Provide the [x, y] coordinate of the cell's center where the given text is located.  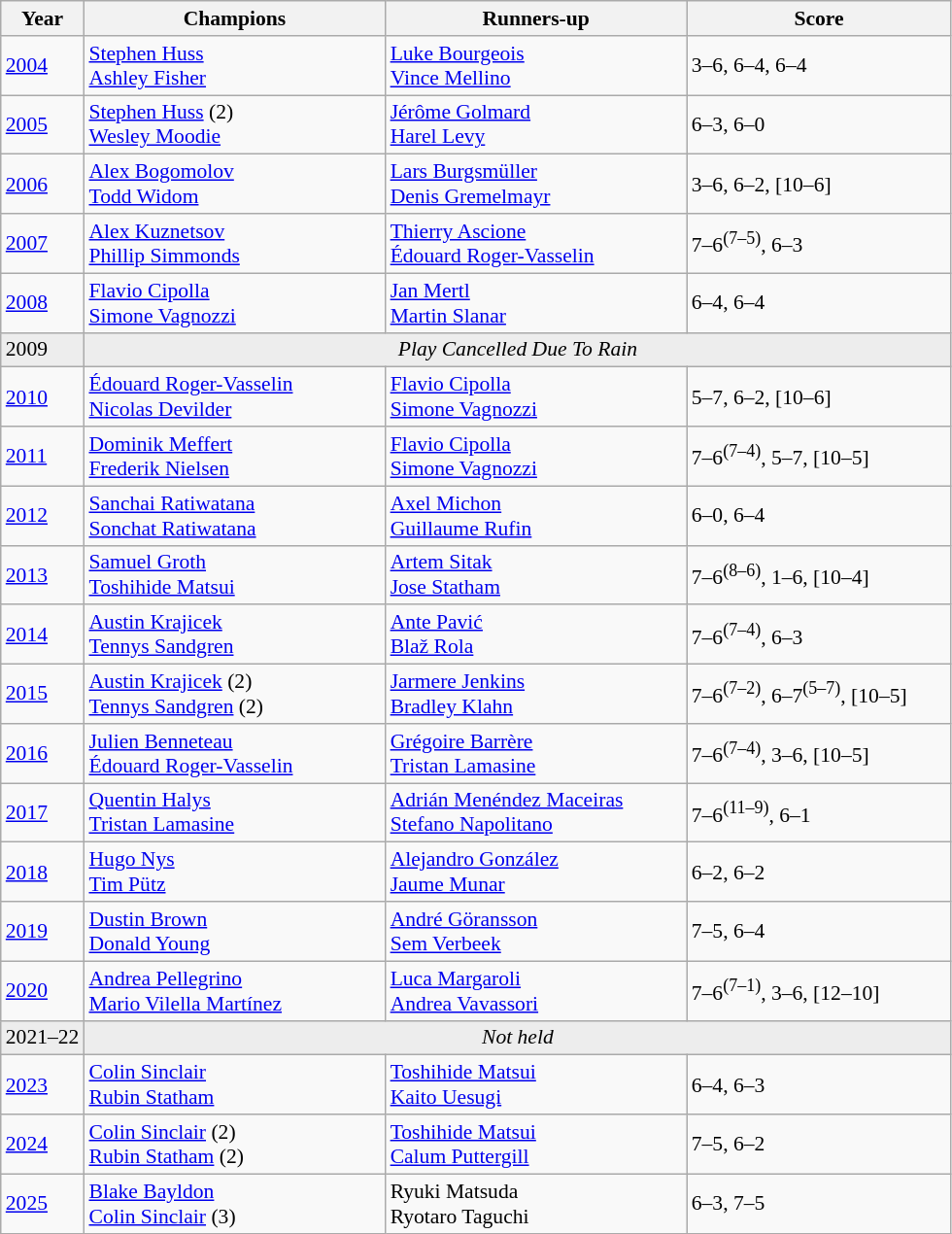
6–4, 6–4 [820, 303]
Not held [517, 1038]
Runners-up [536, 18]
Dustin Brown Donald Young [234, 931]
2009 [43, 350]
7–5, 6–4 [820, 931]
Stephen Huss Ashley Fisher [234, 66]
7–6(7–5), 6–3 [820, 243]
2014 [43, 635]
Grégoire Barrère Tristan Lamasine [536, 754]
2023 [43, 1084]
6–3, 7–5 [820, 1203]
2005 [43, 124]
7–6(8–6), 1–6, [10–4] [820, 575]
2020 [43, 991]
7–6(7–2), 6–7(5–7), [10–5] [820, 694]
Colin Sinclair Rubin Statham [234, 1084]
Lars Burgsmüller Denis Gremelmayr [536, 185]
Colin Sinclair (2) Rubin Statham (2) [234, 1145]
7–6(7–1), 3–6, [12–10] [820, 991]
2013 [43, 575]
7–6(7–4), 6–3 [820, 635]
2015 [43, 694]
7–5, 6–2 [820, 1145]
Thierry Ascione Édouard Roger-Vasselin [536, 243]
Toshihide Matsui Kaito Uesugi [536, 1084]
Quentin Halys Tristan Lamasine [234, 812]
6–3, 6–0 [820, 124]
2016 [43, 754]
Score [820, 18]
2012 [43, 515]
Jérôme Golmard Harel Levy [536, 124]
Austin Krajicek (2) Tennys Sandgren (2) [234, 694]
Adrián Menéndez Maceiras Stefano Napolitano [536, 812]
Play Cancelled Due To Rain [517, 350]
7–6(7–4), 5–7, [10–5] [820, 457]
3–6, 6–2, [10–6] [820, 185]
André Göransson Sem Verbeek [536, 931]
6–4, 6–3 [820, 1084]
Jarmere Jenkins Bradley Klahn [536, 694]
Andrea Pellegrino Mario Vilella Martínez [234, 991]
Stephen Huss (2) Wesley Moodie [234, 124]
Édouard Roger-Vasselin Nicolas Devilder [234, 396]
Axel Michon Guillaume Rufin [536, 515]
7–6(11–9), 6–1 [820, 812]
2021–22 [43, 1038]
2006 [43, 185]
2008 [43, 303]
Blake Bayldon Colin Sinclair (3) [234, 1203]
3–6, 6–4, 6–4 [820, 66]
2017 [43, 812]
Luca Margaroli Andrea Vavassori [536, 991]
Luke Bourgeois Vince Mellino [536, 66]
Toshihide Matsui Calum Puttergill [536, 1145]
Sanchai Ratiwatana Sonchat Ratiwatana [234, 515]
2004 [43, 66]
7–6(7–4), 3–6, [10–5] [820, 754]
6–2, 6–2 [820, 873]
Ryuki Matsuda Ryotaro Taguchi [536, 1203]
Dominik Meffert Frederik Nielsen [234, 457]
Hugo Nys Tim Pütz [234, 873]
2019 [43, 931]
Champions [234, 18]
Samuel Groth Toshihide Matsui [234, 575]
2010 [43, 396]
2011 [43, 457]
Year [43, 18]
2024 [43, 1145]
Jan Mertl Martin Slanar [536, 303]
2025 [43, 1203]
Alex Kuznetsov Phillip Simmonds [234, 243]
Julien Benneteau Édouard Roger-Vasselin [234, 754]
5–7, 6–2, [10–6] [820, 396]
Alejandro González Jaume Munar [536, 873]
2018 [43, 873]
6–0, 6–4 [820, 515]
Alex Bogomolov Todd Widom [234, 185]
Artem Sitak Jose Statham [536, 575]
2007 [43, 243]
Ante Pavić Blaž Rola [536, 635]
Austin Krajicek Tennys Sandgren [234, 635]
